Locate the cell with the specified text and output its (x, y) center coordinate. 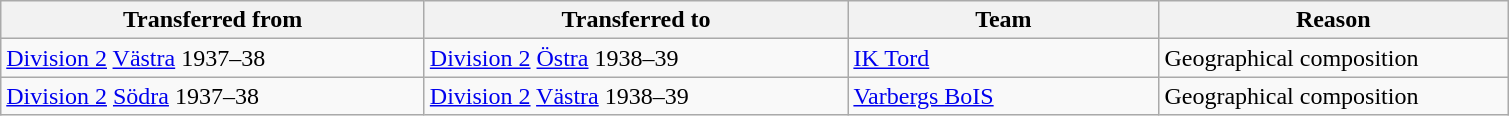
Division 2 Västra 1937–38 (213, 58)
Reason (1334, 20)
Division 2 Södra 1937–38 (213, 96)
Transferred to (636, 20)
Varbergs BoIS (1004, 96)
Transferred from (213, 20)
Division 2 Västra 1938–39 (636, 96)
Team (1004, 20)
IK Tord (1004, 58)
Division 2 Östra 1938–39 (636, 58)
